Capture the cell that displays the provided text and extract its (X, Y) central coordinate. 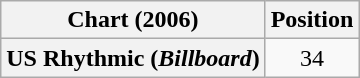
Chart (2006) (133, 20)
Position (312, 20)
US Rhythmic (Billboard) (133, 58)
34 (312, 58)
